Return the [x, y] coordinate for the center point of the cell that contains the specified text.  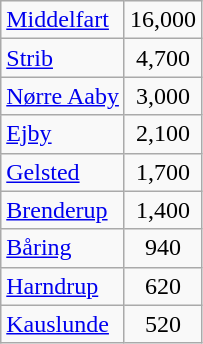
1,400 [162, 210]
Harndrup [63, 286]
3,000 [162, 96]
940 [162, 248]
Strib [63, 58]
Nørre Aaby [63, 96]
Ejby [63, 134]
4,700 [162, 58]
Kauslunde [63, 324]
2,100 [162, 134]
Brenderup [63, 210]
16,000 [162, 20]
1,700 [162, 172]
620 [162, 286]
520 [162, 324]
Middelfart [63, 20]
Gelsted [63, 172]
Båring [63, 248]
